Determine the [X, Y] coordinate at the center of the cell enclosing the given text.  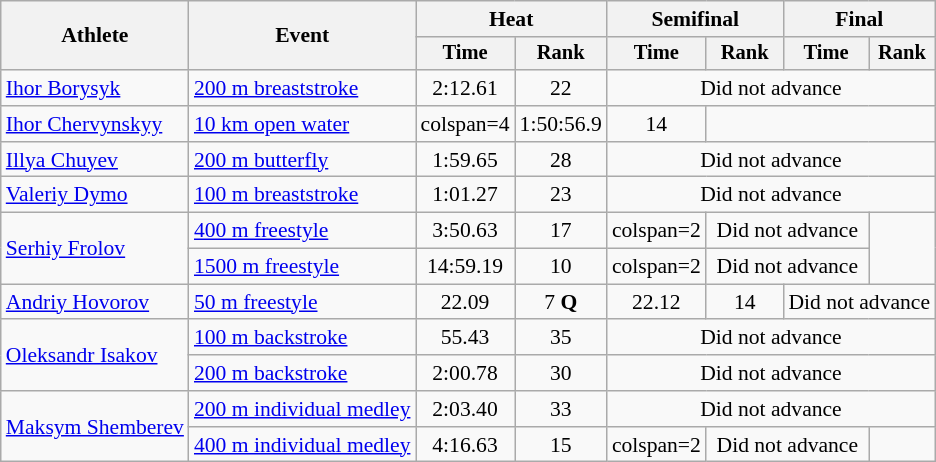
Valeriy Dymo [95, 195]
1:01.27 [466, 195]
100 m backstroke [302, 338]
colspan=4 [466, 124]
2:12.61 [466, 88]
200 m backstroke [302, 373]
Maksym Shemberev [95, 426]
400 m freestyle [302, 231]
Final [859, 19]
Serhiy Frolov [95, 248]
10 km open water [302, 124]
30 [561, 373]
17 [561, 231]
Oleksandr Isakov [95, 356]
1500 m freestyle [302, 267]
22 [561, 88]
Heat [512, 19]
3:50.63 [466, 231]
200 m individual medley [302, 409]
22.12 [656, 302]
55.43 [466, 338]
23 [561, 195]
33 [561, 409]
Illya Chuyev [95, 160]
2:00.78 [466, 373]
1:50:56.9 [561, 124]
28 [561, 160]
10 [561, 267]
35 [561, 338]
7 Q [561, 302]
Event [302, 36]
1:59.65 [466, 160]
100 m breaststroke [302, 195]
Ihor Borysyk [95, 88]
Andriy Hovorov [95, 302]
22.09 [466, 302]
2:03.40 [466, 409]
Semifinal [696, 19]
200 m butterfly [302, 160]
Ihor Chervynskyy [95, 124]
50 m freestyle [302, 302]
200 m breaststroke [302, 88]
14:59.19 [466, 267]
Athlete [95, 36]
